Find where the given text appears and provide that cell's center as (x, y) coordinate. 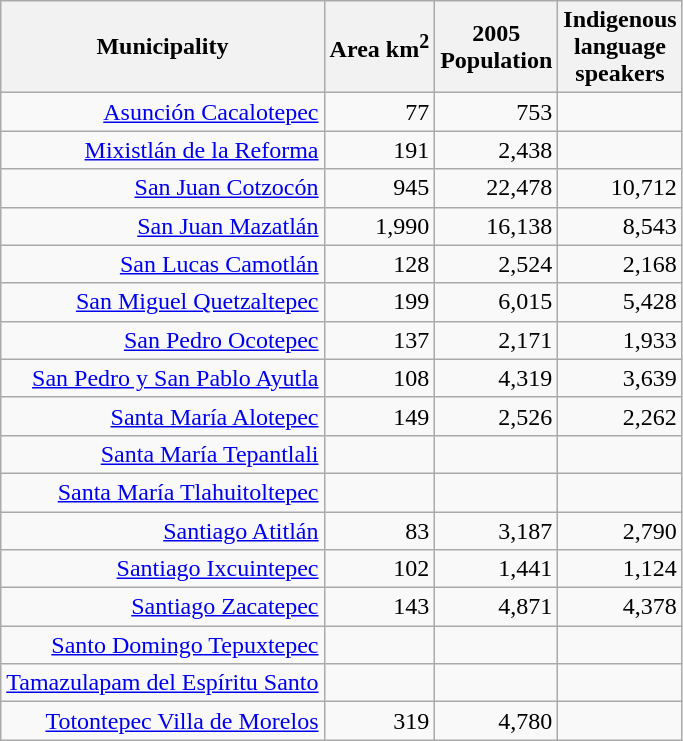
San Juan Mazatlán (162, 226)
102 (380, 569)
137 (380, 340)
2,171 (496, 340)
Tamazulapam del Espíritu Santo (162, 683)
2,526 (496, 416)
1,441 (496, 569)
77 (380, 112)
16,138 (496, 226)
5,428 (620, 302)
149 (380, 416)
San Miguel Quetzaltepec (162, 302)
128 (380, 264)
4,780 (496, 721)
753 (496, 112)
1,124 (620, 569)
2,262 (620, 416)
945 (380, 188)
3,187 (496, 531)
Totontepec Villa de Morelos (162, 721)
Santa María Tlahuitoltepec (162, 492)
2,438 (496, 150)
1,933 (620, 340)
319 (380, 721)
Mixistlán de la Reforma (162, 150)
Santo Domingo Tepuxtepec (162, 645)
143 (380, 607)
83 (380, 531)
3,639 (620, 378)
4,378 (620, 607)
Area km2 (380, 47)
Municipality (162, 47)
Indigenouslanguagespeakers (620, 47)
1,990 (380, 226)
191 (380, 150)
Santiago Ixcuintepec (162, 569)
2,168 (620, 264)
4,871 (496, 607)
108 (380, 378)
San Juan Cotzocón (162, 188)
San Lucas Camotlán (162, 264)
10,712 (620, 188)
Santa María Tepantlali (162, 454)
Santiago Atitlán (162, 531)
199 (380, 302)
2,524 (496, 264)
6,015 (496, 302)
22,478 (496, 188)
2005Population (496, 47)
San Pedro Ocotepec (162, 340)
2,790 (620, 531)
4,319 (496, 378)
Asunción Cacalotepec (162, 112)
Santiago Zacatepec (162, 607)
San Pedro y San Pablo Ayutla (162, 378)
Santa María Alotepec (162, 416)
8,543 (620, 226)
